Detect which cell encompasses the target text, then output its (x, y) center coordinate. 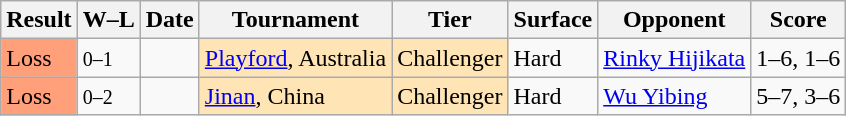
Playford, Australia (295, 58)
Tier (450, 20)
W–L (108, 20)
Result (39, 20)
Jinan, China (295, 96)
0–2 (108, 96)
Score (798, 20)
Surface (553, 20)
Rinky Hijikata (674, 58)
Wu Yibing (674, 96)
Tournament (295, 20)
Date (170, 20)
1–6, 1–6 (798, 58)
Opponent (674, 20)
0–1 (108, 58)
5–7, 3–6 (798, 96)
